Detect which cell encompasses the target text, then output its (X, Y) center coordinate. 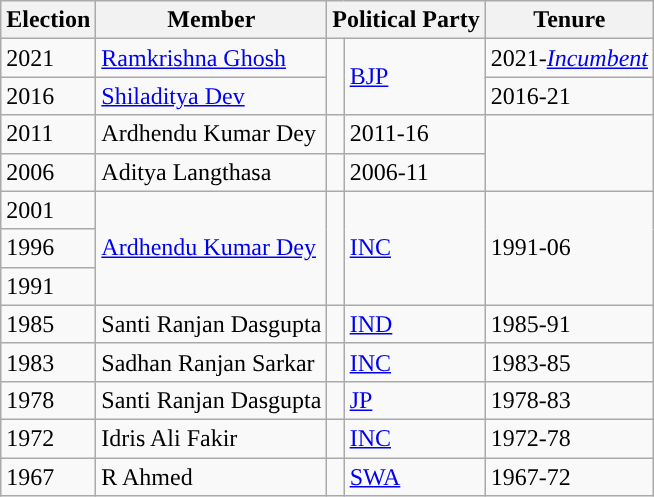
1972 (48, 438)
1985-91 (569, 324)
1978 (48, 400)
2006 (48, 172)
Ramkrishna Ghosh (212, 58)
Aditya Langthasa (212, 172)
2011-16 (414, 134)
1967 (48, 477)
1991 (48, 286)
Shiladitya Dev (212, 96)
2011 (48, 134)
Sadhan Ranjan Sarkar (212, 362)
2021-Incumbent (569, 58)
1996 (48, 248)
JP (414, 400)
Political Party (406, 20)
2021 (48, 58)
IND (414, 324)
R Ahmed (212, 477)
1985 (48, 324)
2001 (48, 210)
Idris Ali Fakir (212, 438)
2016-21 (569, 96)
2006-11 (414, 172)
1983 (48, 362)
Member (212, 20)
2016 (48, 96)
1978-83 (569, 400)
1972-78 (569, 438)
Tenure (569, 20)
BJP (414, 77)
1967-72 (569, 477)
1983-85 (569, 362)
Election (48, 20)
SWA (414, 477)
1991-06 (569, 248)
